Detect which cell encompasses the target text, then output its (x, y) center coordinate. 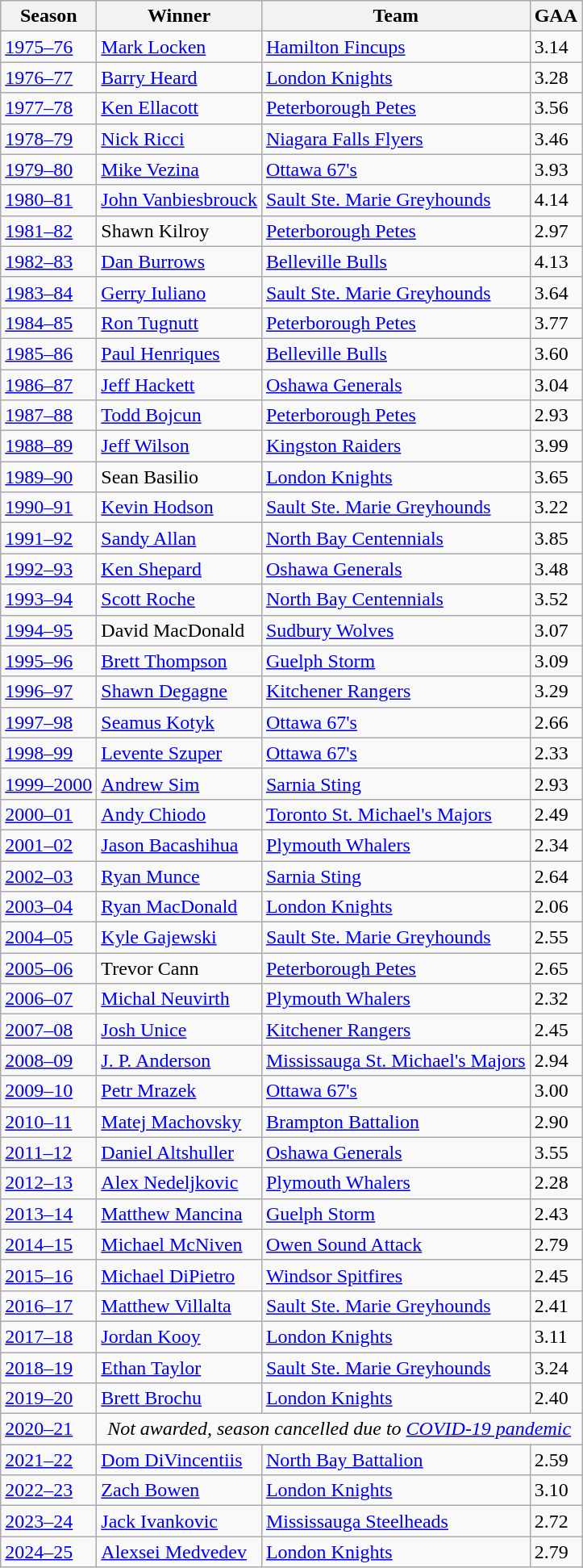
2018–19 (48, 1368)
Hamilton Fincups (395, 47)
Gerry Iuliano (179, 292)
2000–01 (48, 814)
1989–90 (48, 477)
Mike Vezina (179, 169)
1994–95 (48, 630)
2.33 (556, 753)
Josh Unice (179, 1030)
1983–84 (48, 292)
Michal Neuvirth (179, 999)
2002–03 (48, 876)
2012–13 (48, 1183)
4.13 (556, 261)
2007–08 (48, 1030)
2023–24 (48, 1521)
Shawn Kilroy (179, 231)
2003–04 (48, 907)
2010–11 (48, 1122)
3.64 (556, 292)
3.07 (556, 630)
3.04 (556, 385)
2.28 (556, 1183)
Trevor Cann (179, 968)
Ryan Munce (179, 876)
2013–14 (48, 1214)
2.34 (556, 845)
Paul Henriques (179, 353)
2.97 (556, 231)
2.06 (556, 907)
2.55 (556, 938)
Nick Ricci (179, 139)
2022–23 (48, 1491)
Scott Roche (179, 600)
Seamus Kotyk (179, 722)
2.94 (556, 1060)
Owen Sound Attack (395, 1244)
1992–93 (48, 569)
2016–17 (48, 1306)
2020–21 (48, 1429)
Windsor Spitfires (395, 1275)
Matthew Villalta (179, 1306)
2017–18 (48, 1336)
David MacDonald (179, 630)
Todd Bojcun (179, 416)
1986–87 (48, 385)
Winner (179, 16)
Sean Basilio (179, 477)
1999–2000 (48, 784)
1998–99 (48, 753)
3.46 (556, 139)
Jason Bacashihua (179, 845)
Matej Machovsky (179, 1122)
Sudbury Wolves (395, 630)
1977–78 (48, 108)
2006–07 (48, 999)
2011–12 (48, 1152)
Barry Heard (179, 77)
Brampton Battalion (395, 1122)
3.60 (556, 353)
Ethan Taylor (179, 1368)
3.14 (556, 47)
3.00 (556, 1091)
Kevin Hodson (179, 508)
Jeff Hackett (179, 385)
Daniel Altshuller (179, 1152)
1997–98 (48, 722)
3.24 (556, 1368)
2.66 (556, 722)
Kingston Raiders (395, 446)
Jeff Wilson (179, 446)
2.32 (556, 999)
1993–94 (48, 600)
3.77 (556, 323)
2005–06 (48, 968)
1995–96 (48, 661)
Michael DiPietro (179, 1275)
GAA (556, 16)
2.40 (556, 1399)
3.09 (556, 661)
Niagara Falls Flyers (395, 139)
2024–25 (48, 1552)
Mississauga Steelheads (395, 1521)
1982–83 (48, 261)
Andy Chiodo (179, 814)
Brett Thompson (179, 661)
J. P. Anderson (179, 1060)
2.72 (556, 1521)
3.28 (556, 77)
2004–05 (48, 938)
Not awarded, season cancelled due to COVID-19 pandemic (339, 1429)
2021–22 (48, 1460)
Mississauga St. Michael's Majors (395, 1060)
2015–16 (48, 1275)
Levente Szuper (179, 753)
Jordan Kooy (179, 1336)
Shawn Degagne (179, 692)
1976–77 (48, 77)
Team (395, 16)
1985–86 (48, 353)
3.10 (556, 1491)
2019–20 (48, 1399)
3.99 (556, 446)
3.22 (556, 508)
2008–09 (48, 1060)
2.49 (556, 814)
Brett Brochu (179, 1399)
Toronto St. Michael's Majors (395, 814)
Jack Ivankovic (179, 1521)
1980–81 (48, 200)
Dom DiVincentiis (179, 1460)
2.41 (556, 1306)
3.65 (556, 477)
Season (48, 16)
4.14 (556, 200)
3.48 (556, 569)
Mark Locken (179, 47)
1984–85 (48, 323)
Sandy Allan (179, 538)
Michael McNiven (179, 1244)
3.93 (556, 169)
1987–88 (48, 416)
1991–92 (48, 538)
Ken Shepard (179, 569)
1996–97 (48, 692)
3.85 (556, 538)
2014–15 (48, 1244)
1988–89 (48, 446)
John Vanbiesbrouck (179, 200)
1990–91 (48, 508)
3.56 (556, 108)
1981–82 (48, 231)
2.64 (556, 876)
3.29 (556, 692)
1978–79 (48, 139)
2001–02 (48, 845)
North Bay Battalion (395, 1460)
Alex Nedeljkovic (179, 1183)
Dan Burrows (179, 261)
2.65 (556, 968)
Andrew Sim (179, 784)
2.59 (556, 1460)
Kyle Gajewski (179, 938)
Alexsei Medvedev (179, 1552)
2009–10 (48, 1091)
Ryan MacDonald (179, 907)
3.11 (556, 1336)
1979–80 (48, 169)
2.43 (556, 1214)
Matthew Mancina (179, 1214)
Zach Bowen (179, 1491)
Ken Ellacott (179, 108)
3.52 (556, 600)
3.55 (556, 1152)
1975–76 (48, 47)
Petr Mrazek (179, 1091)
2.90 (556, 1122)
Ron Tugnutt (179, 323)
